Return [x, y] of the center of cell containing provided text 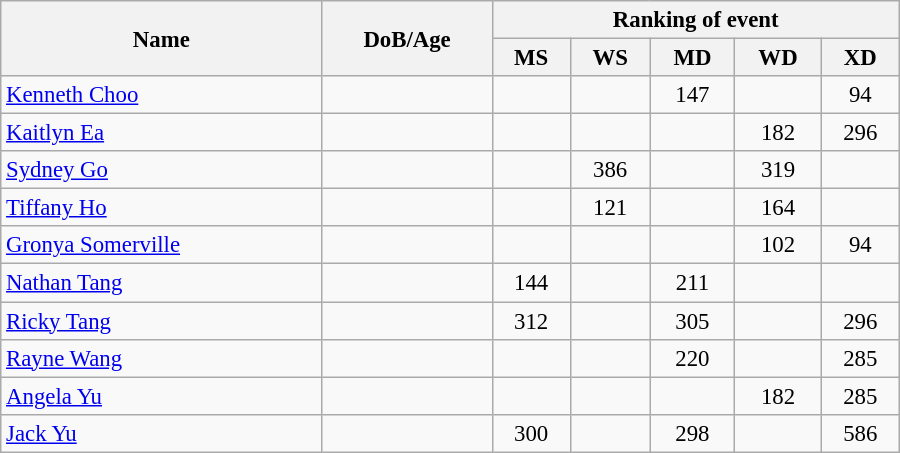
Rayne Wang [162, 358]
144 [531, 283]
Kenneth Choo [162, 95]
Gronya Somerville [162, 245]
DoB/Age [407, 38]
Nathan Tang [162, 283]
Tiffany Ho [162, 208]
211 [692, 283]
319 [778, 170]
MD [692, 58]
Ranking of event [696, 20]
WD [778, 58]
300 [531, 433]
102 [778, 245]
Angela Yu [162, 396]
Name [162, 38]
Sydney Go [162, 170]
164 [778, 208]
Kaitlyn Ea [162, 133]
220 [692, 358]
305 [692, 321]
MS [531, 58]
XD [860, 58]
386 [610, 170]
147 [692, 95]
121 [610, 208]
WS [610, 58]
298 [692, 433]
Ricky Tang [162, 321]
Jack Yu [162, 433]
312 [531, 321]
586 [860, 433]
